Provide the [x, y] coordinate of the cell's center where the given text is located.  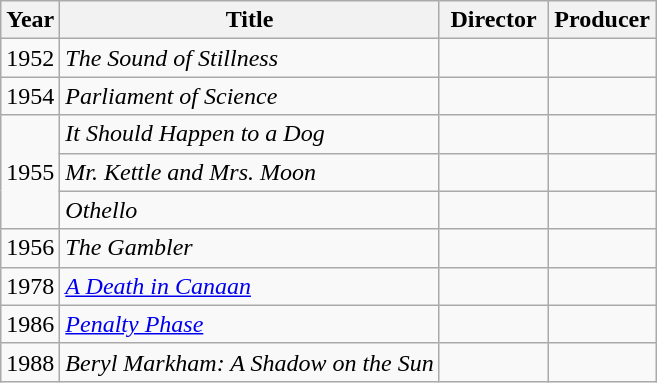
1952 [30, 58]
1978 [30, 286]
1954 [30, 96]
Penalty Phase [250, 324]
Beryl Markham: A Shadow on the Sun [250, 362]
Title [250, 20]
The Sound of Stillness [250, 58]
Parliament of Science [250, 96]
1986 [30, 324]
1955 [30, 172]
Director [494, 20]
The Gambler [250, 248]
Producer [602, 20]
Mr. Kettle and Mrs. Moon [250, 172]
1956 [30, 248]
1988 [30, 362]
Year [30, 20]
Othello [250, 210]
It Should Happen to a Dog [250, 134]
A Death in Canaan [250, 286]
